Detect which cell encompasses the target text, then output its [x, y] center coordinate. 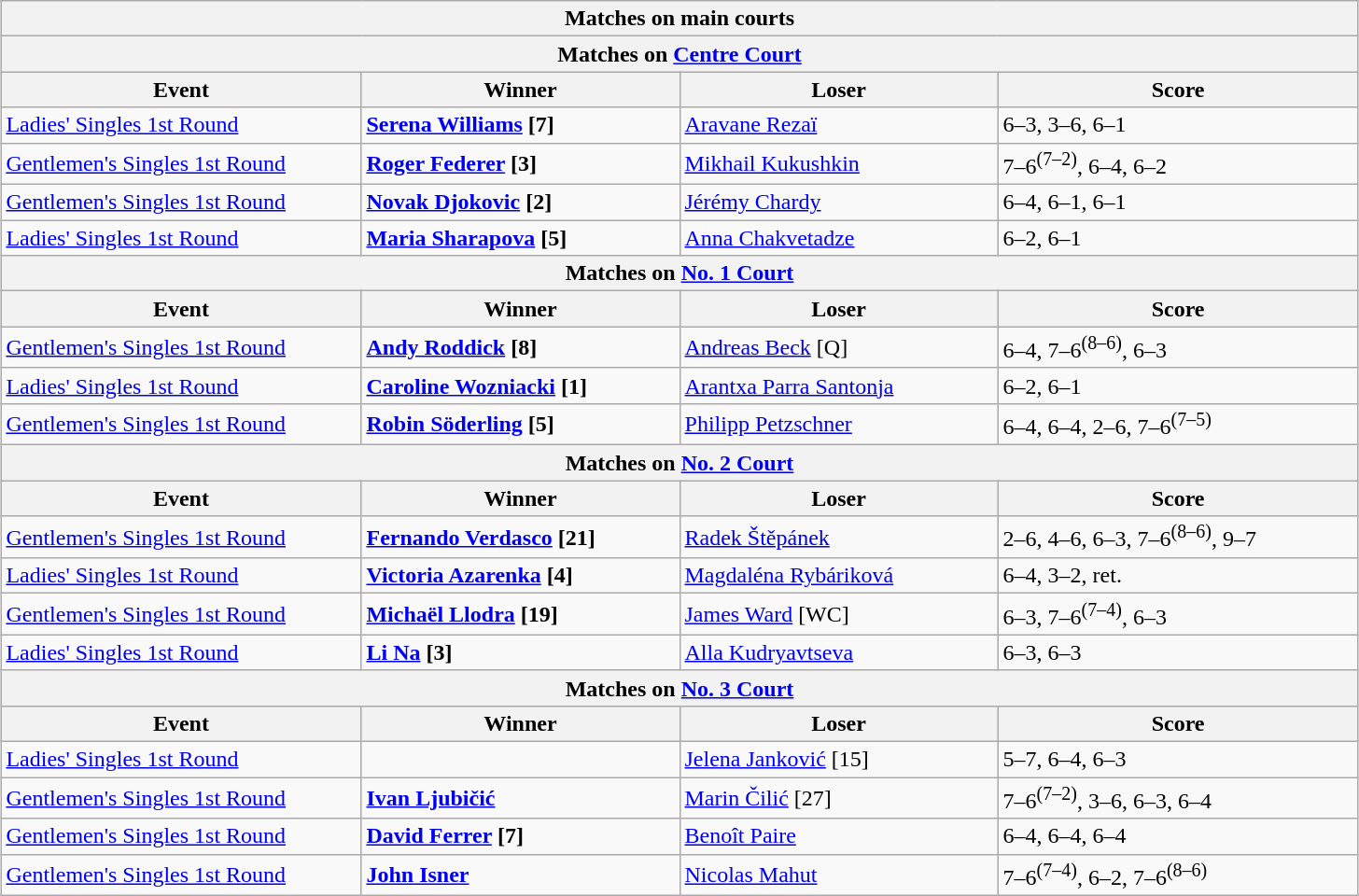
Li Na [3] [521, 652]
Novak Djokovic [2] [521, 203]
Andy Roddick [8] [521, 347]
Arantxa Parra Santonja [838, 385]
6–4, 7–6(8–6), 6–3 [1178, 347]
Andreas Beck [Q] [838, 347]
Radek Štěpánek [838, 538]
Philipp Petzschner [838, 424]
Matches on No. 1 Court [679, 273]
5–7, 6–4, 6–3 [1178, 759]
Michaël Llodra [19] [521, 614]
6–3, 6–3 [1178, 652]
Nicolas Mahut [838, 875]
6–3, 3–6, 6–1 [1178, 125]
Aravane Rezaï [838, 125]
David Ferrer [7] [521, 836]
Anna Chakvetadze [838, 238]
Mikhail Kukushkin [838, 164]
Magdaléna Rybáriková [838, 576]
John Isner [521, 875]
Benoît Paire [838, 836]
7–6(7–4), 6–2, 7–6(8–6) [1178, 875]
Matches on No. 2 Court [679, 463]
Robin Söderling [5] [521, 424]
Fernando Verdasco [21] [521, 538]
Alla Kudryavtseva [838, 652]
7–6(7–2), 3–6, 6–3, 6–4 [1178, 799]
James Ward [WC] [838, 614]
6–3, 7–6(7–4), 6–3 [1178, 614]
Roger Federer [3] [521, 164]
Victoria Azarenka [4] [521, 576]
Serena Williams [7] [521, 125]
2–6, 4–6, 6–3, 7–6(8–6), 9–7 [1178, 538]
6–4, 6–4, 6–4 [1178, 836]
7–6(7–2), 6–4, 6–2 [1178, 164]
6–4, 6–4, 2–6, 7–6(7–5) [1178, 424]
Matches on Centre Court [679, 54]
Jérémy Chardy [838, 203]
6–4, 6–1, 6–1 [1178, 203]
Maria Sharapova [5] [521, 238]
Jelena Janković [15] [838, 759]
Marin Čilić [27] [838, 799]
Ivan Ljubičić [521, 799]
Matches on main courts [679, 19]
6–4, 3–2, ret. [1178, 576]
Caroline Wozniacki [1] [521, 385]
Matches on No. 3 Court [679, 688]
